Capture the cell that displays the provided text and extract its [X, Y] central coordinate. 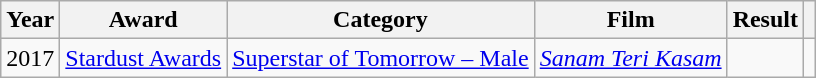
Award [144, 20]
Result [765, 20]
Stardust Awards [144, 58]
Superstar of Tomorrow – Male [381, 58]
Year [30, 20]
Film [630, 20]
Category [381, 20]
2017 [30, 58]
Sanam Teri Kasam [630, 58]
